Extract the [x, y] coordinate from the center of the cell holding the provided text.  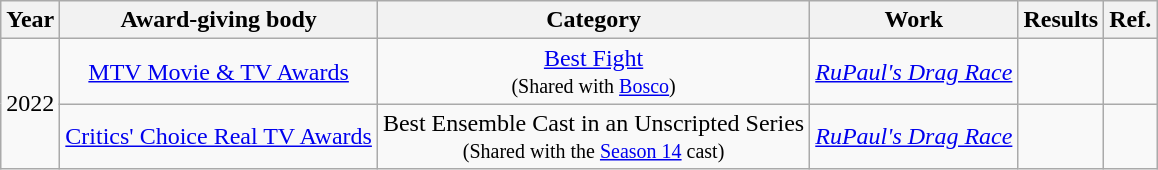
Best Fight(Shared with Bosco) [593, 72]
2022 [30, 104]
Results [1061, 20]
Category [593, 20]
Ref. [1130, 20]
Award-giving body [219, 20]
Best Ensemble Cast in an Unscripted Series(Shared with the Season 14 cast) [593, 136]
MTV Movie & TV Awards [219, 72]
Critics' Choice Real TV Awards [219, 136]
Work [914, 20]
Year [30, 20]
